Detect which cell encompasses the target text, then output its [X, Y] center coordinate. 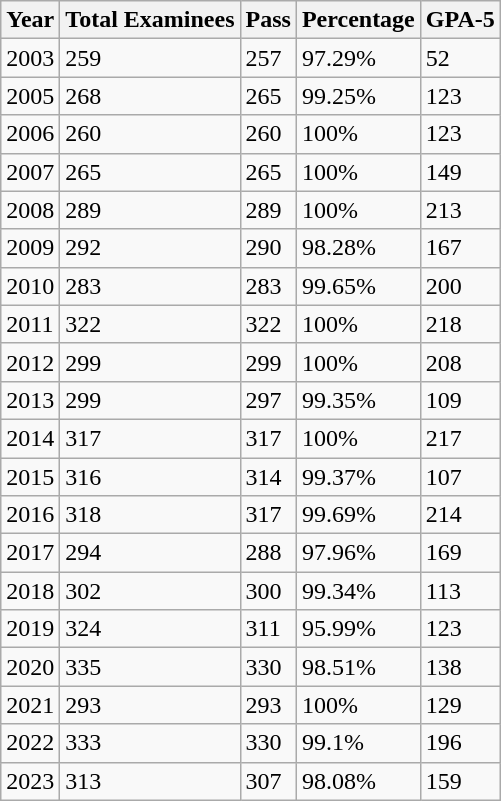
2022 [30, 743]
257 [268, 58]
302 [150, 591]
2021 [30, 705]
52 [460, 58]
311 [268, 629]
2020 [30, 667]
196 [460, 743]
307 [268, 781]
290 [268, 248]
2011 [30, 324]
259 [150, 58]
2010 [30, 286]
129 [460, 705]
2012 [30, 362]
99.34% [358, 591]
288 [268, 553]
333 [150, 743]
2017 [30, 553]
169 [460, 553]
268 [150, 96]
2008 [30, 210]
2013 [30, 400]
2007 [30, 172]
113 [460, 591]
2016 [30, 515]
2003 [30, 58]
109 [460, 400]
97.29% [358, 58]
200 [460, 286]
300 [268, 591]
292 [150, 248]
335 [150, 667]
99.25% [358, 96]
99.35% [358, 400]
214 [460, 515]
99.65% [358, 286]
Pass [268, 20]
218 [460, 324]
159 [460, 781]
138 [460, 667]
107 [460, 477]
98.51% [358, 667]
217 [460, 438]
2005 [30, 96]
98.08% [358, 781]
2018 [30, 591]
2009 [30, 248]
95.99% [358, 629]
Total Examinees [150, 20]
99.37% [358, 477]
98.28% [358, 248]
97.96% [358, 553]
99.1% [358, 743]
324 [150, 629]
316 [150, 477]
2015 [30, 477]
297 [268, 400]
GPA-5 [460, 20]
2006 [30, 134]
294 [150, 553]
Percentage [358, 20]
314 [268, 477]
213 [460, 210]
318 [150, 515]
208 [460, 362]
167 [460, 248]
2014 [30, 438]
99.69% [358, 515]
313 [150, 781]
Year [30, 20]
2019 [30, 629]
2023 [30, 781]
149 [460, 172]
